Find where the given text appears and provide that cell's center as [x, y] coordinate. 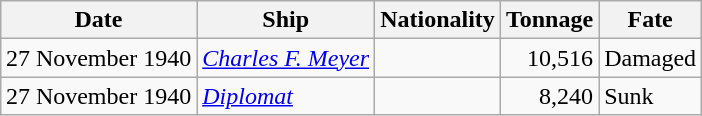
Fate [650, 20]
Sunk [650, 96]
Charles F. Meyer [286, 58]
Tonnage [549, 20]
Ship [286, 20]
8,240 [549, 96]
Diplomat [286, 96]
10,516 [549, 58]
Date [98, 20]
Nationality [438, 20]
Damaged [650, 58]
